Return the [x, y] coordinate for the center point of the cell that contains the specified text.  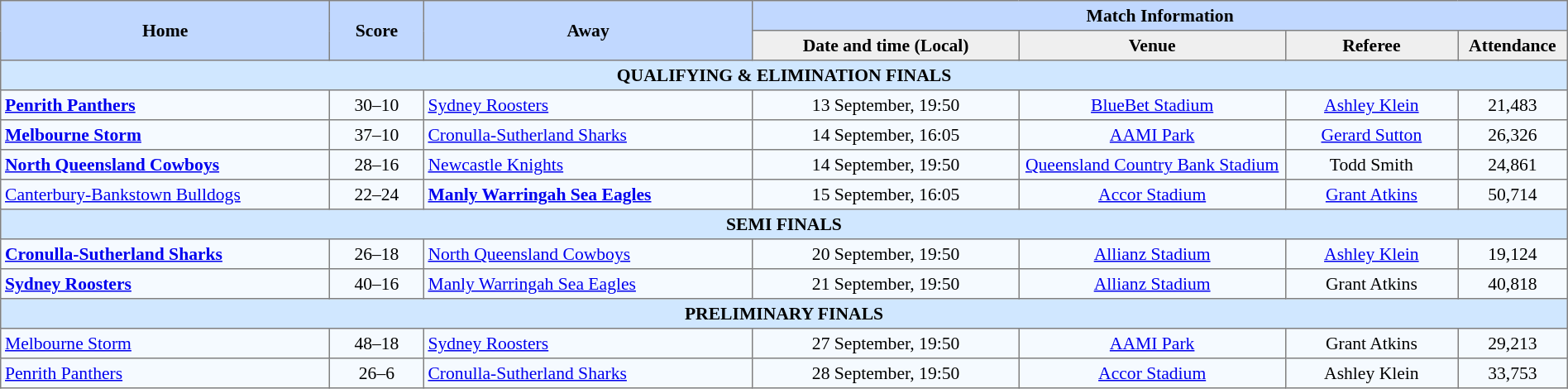
26,326 [1513, 135]
40,818 [1513, 284]
30–10 [377, 105]
Match Information [1159, 16]
24,861 [1513, 165]
48–18 [377, 343]
Score [377, 31]
Venue [1152, 46]
Date and time (Local) [886, 46]
Todd Smith [1371, 165]
QUALIFYING & ELIMINATION FINALS [784, 75]
BlueBet Stadium [1152, 105]
Queensland Country Bank Stadium [1152, 165]
Canterbury-Bankstown Bulldogs [165, 194]
14 September, 19:50 [886, 165]
21,483 [1513, 105]
26–18 [377, 254]
20 September, 19:50 [886, 254]
Newcastle Knights [588, 165]
28–16 [377, 165]
33,753 [1513, 373]
50,714 [1513, 194]
28 September, 19:50 [886, 373]
22–24 [377, 194]
SEMI FINALS [784, 224]
21 September, 19:50 [886, 284]
Attendance [1513, 46]
37–10 [377, 135]
PRELIMINARY FINALS [784, 314]
Home [165, 31]
13 September, 19:50 [886, 105]
Away [588, 31]
27 September, 19:50 [886, 343]
26–6 [377, 373]
19,124 [1513, 254]
Referee [1371, 46]
40–16 [377, 284]
15 September, 16:05 [886, 194]
14 September, 16:05 [886, 135]
29,213 [1513, 343]
Gerard Sutton [1371, 135]
